Return [X, Y] of the center of cell containing provided text 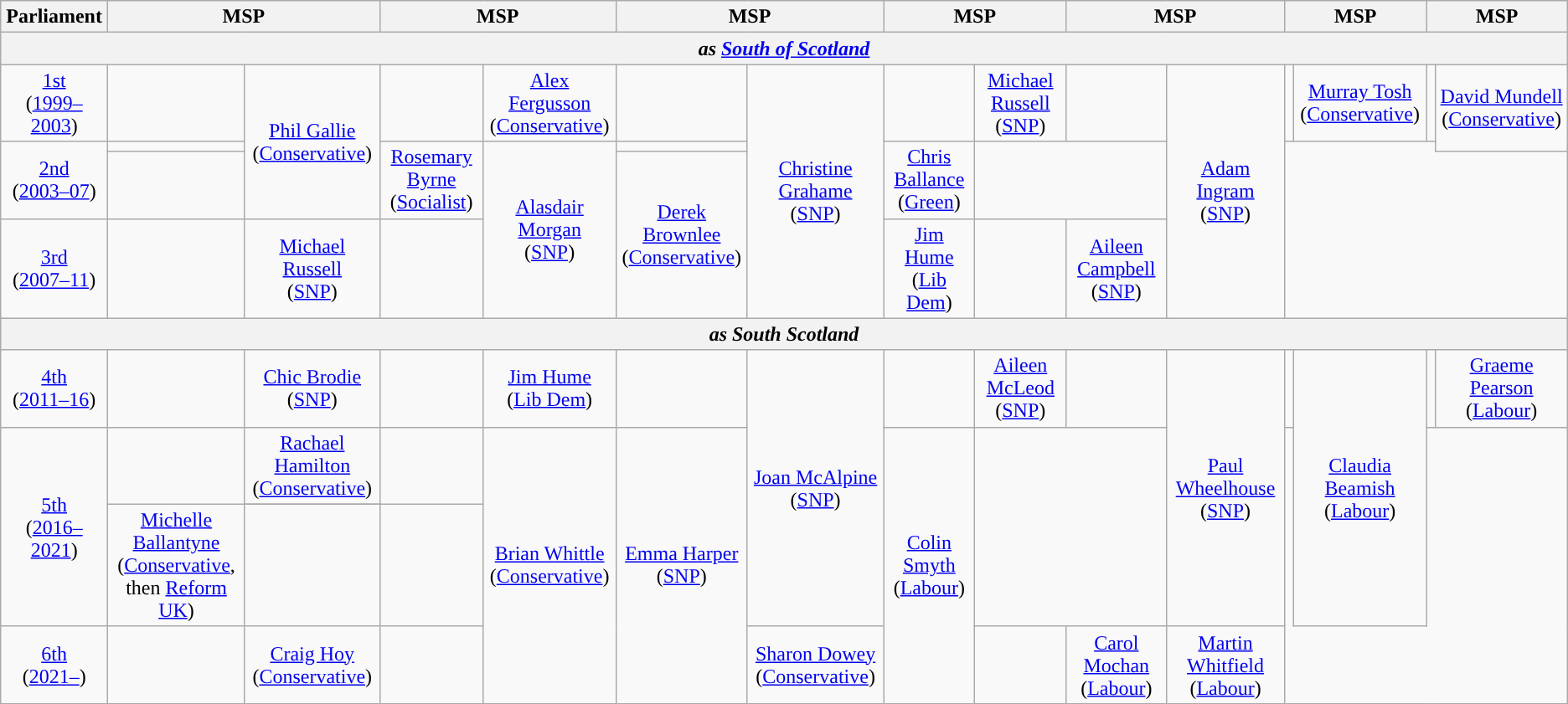
Murray Tosh(Conservative) [1360, 103]
Claudia Beamish(Labour) [1360, 488]
Michelle Ballantyne(Conservative,then Reform UK) [177, 565]
Chris Ballance(Green) [930, 180]
Carol Mochan(Labour) [1117, 665]
Derek Brownlee(Conservative) [682, 234]
Emma Harper(SNP) [682, 565]
Christine Grahame (SNP) [815, 191]
Joan McAlpine(SNP) [815, 488]
Craig Hoy(Conservative) [312, 665]
Adam Ingram(SNP) [1225, 191]
Aileen Campbell(SNP) [1117, 268]
Paul Wheelhouse(SNP) [1225, 488]
as South of Scotland [784, 49]
David Mundell(Conservative) [1501, 107]
Colin Smyth(Labour) [930, 565]
4th (2011–16) [54, 388]
Martin Whitfield(Labour) [1225, 665]
Alex Fergusson(Conservative) [549, 103]
as South Scotland [784, 334]
5th (2016–2021) [54, 527]
6th (2021–) [54, 665]
3rd (2007–11) [54, 268]
1st (1999–2003) [54, 103]
Alasdair Morgan (SNP) [549, 229]
2nd (2003–07) [54, 180]
Rachael Hamilton(Conservative) [312, 465]
Parliament [54, 17]
Rosemary Byrne(Socialist) [431, 180]
Graeme Pearson(Labour) [1501, 388]
Brian Whittle(Conservative) [549, 565]
Phil Gallie(Conservative) [312, 141]
Aileen McLeod(SNP) [1020, 388]
Sharon Dowey(Conservative) [815, 665]
Chic Brodie(SNP) [312, 388]
